Return (X, Y) of the center of cell containing provided text 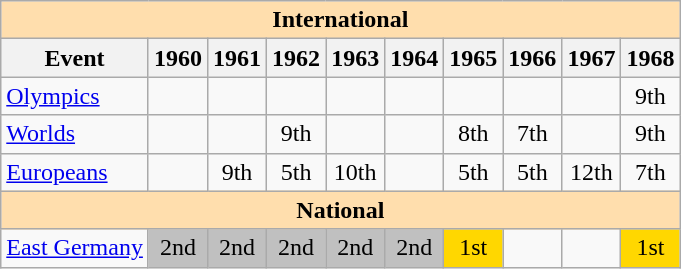
1963 (356, 58)
National (340, 210)
12th (592, 172)
Event (75, 58)
East Germany (75, 248)
Worlds (75, 134)
1962 (296, 58)
Olympics (75, 96)
8th (474, 134)
1966 (532, 58)
10th (356, 172)
1961 (236, 58)
1968 (650, 58)
International (340, 20)
1965 (474, 58)
1960 (178, 58)
1964 (414, 58)
Europeans (75, 172)
1967 (592, 58)
